Provide the (X, Y) coordinate of the cell's center where the given text is located.  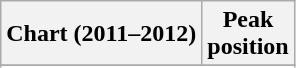
Peakposition (248, 34)
Chart (2011–2012) (102, 34)
